Pinpoint the cell where the given text exists, returning its (X, Y) midpoint coordinate. 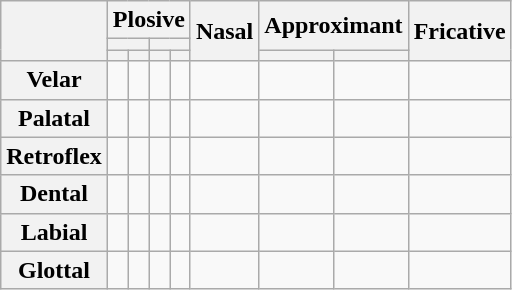
Palatal (54, 118)
Approximant (334, 26)
Plosive (148, 20)
Nasal (224, 31)
Dental (54, 194)
Retroflex (54, 156)
Glottal (54, 270)
Labial (54, 232)
Velar (54, 80)
Fricative (460, 31)
